Scan for the cell matching the given text and deliver its (x, y) coordinate at center. 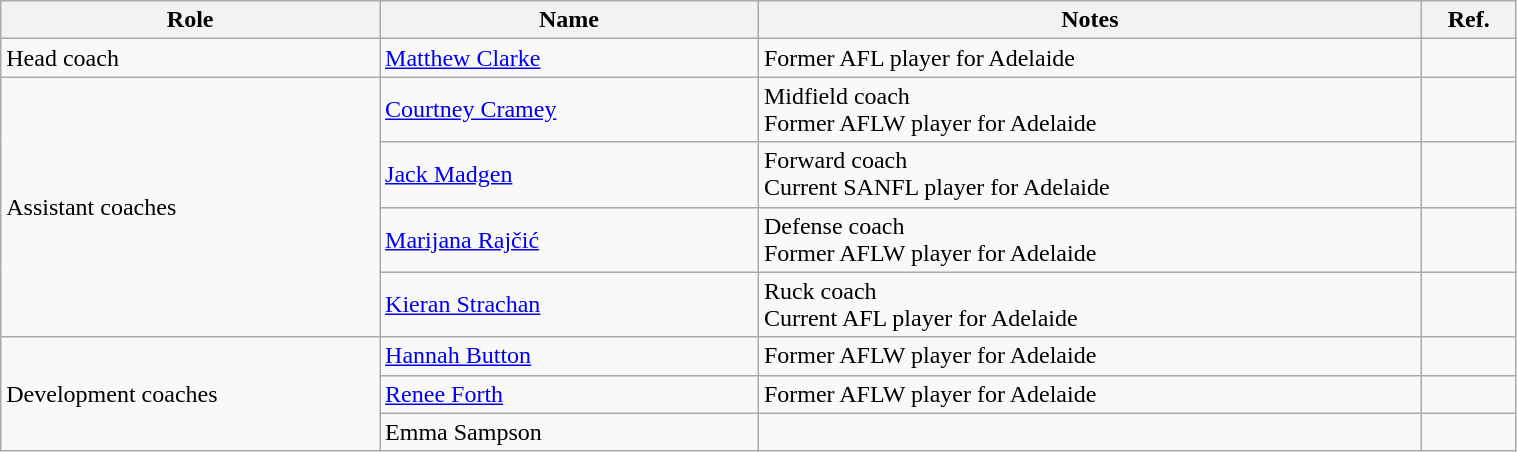
Ref. (1468, 20)
Midfield coachFormer AFLW player for Adelaide (1090, 110)
Matthew Clarke (570, 58)
Defense coachFormer AFLW player for Adelaide (1090, 240)
Assistant coaches (190, 207)
Hannah Button (570, 356)
Head coach (190, 58)
Marijana Rajčić (570, 240)
Kieran Strachan (570, 304)
Ruck coachCurrent AFL player for Adelaide (1090, 304)
Forward coachCurrent SANFL player for Adelaide (1090, 174)
Name (570, 20)
Former AFL player for Adelaide (1090, 58)
Development coaches (190, 394)
Notes (1090, 20)
Role (190, 20)
Courtney Cramey (570, 110)
Renee Forth (570, 394)
Emma Sampson (570, 432)
Jack Madgen (570, 174)
